Output the [x, y] coordinate of the center of the cell containing the given text.  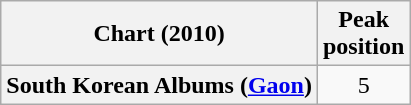
5 [363, 85]
Chart (2010) [160, 34]
South Korean Albums (Gaon) [160, 85]
Peakposition [363, 34]
